Search for the cell housing the specified text and yield its (x, y) center coordinate. 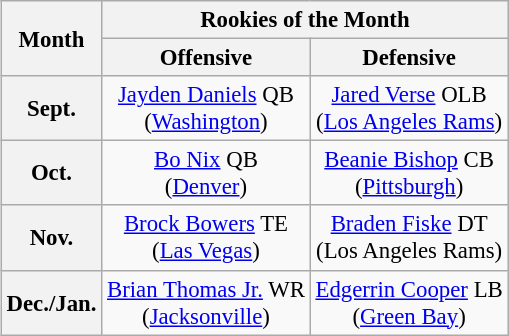
Oct. (51, 174)
Sept. (51, 108)
Offensive (206, 58)
Brock Bowers TE(Las Vegas) (206, 238)
Nov. (51, 238)
Jared Verse OLB(Los Angeles Rams) (409, 108)
Brian Thomas Jr. WR(Jacksonville) (206, 302)
Jayden Daniels QB(Washington) (206, 108)
Dec./Jan. (51, 302)
Edgerrin Cooper LB(Green Bay) (409, 302)
Month (51, 38)
Bo Nix QB(Denver) (206, 174)
Beanie Bishop CB(Pittsburgh) (409, 174)
Rookies of the Month (305, 20)
Defensive (409, 58)
Braden Fiske DT(Los Angeles Rams) (409, 238)
